Capture the cell that displays the provided text and extract its (X, Y) central coordinate. 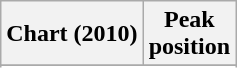
Chart (2010) (72, 34)
Peakposition (189, 34)
